Determine the [x, y] coordinate at the center of the cell enclosing the given text.  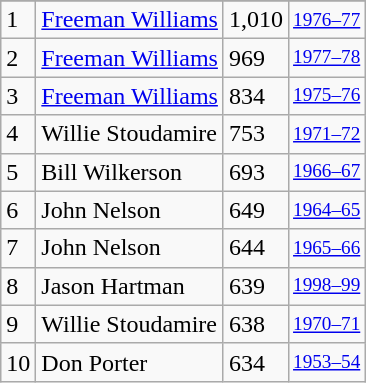
1,010 [256, 20]
10 [18, 362]
1976–77 [326, 20]
638 [256, 324]
3 [18, 96]
5 [18, 172]
4 [18, 134]
1966–67 [326, 172]
Bill Wilkerson [130, 172]
634 [256, 362]
7 [18, 248]
6 [18, 210]
639 [256, 286]
8 [18, 286]
693 [256, 172]
1977–78 [326, 58]
9 [18, 324]
1953–54 [326, 362]
1998–99 [326, 286]
Don Porter [130, 362]
1975–76 [326, 96]
649 [256, 210]
2 [18, 58]
753 [256, 134]
1971–72 [326, 134]
1965–66 [326, 248]
834 [256, 96]
Jason Hartman [130, 286]
644 [256, 248]
1 [18, 20]
1964–65 [326, 210]
1970–71 [326, 324]
969 [256, 58]
